Search for the cell housing the specified text and yield its [x, y] center coordinate. 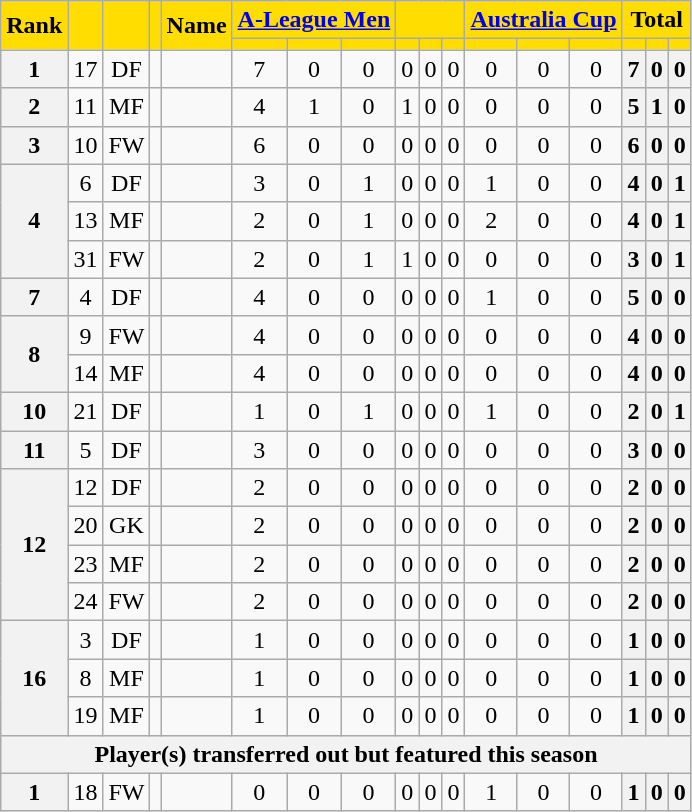
19 [86, 716]
Total [656, 20]
20 [86, 526]
9 [86, 335]
Player(s) transferred out but featured this season [346, 754]
14 [86, 373]
18 [86, 792]
Australia Cup [544, 20]
GK [126, 526]
31 [86, 259]
21 [86, 411]
16 [34, 678]
17 [86, 69]
Name [196, 26]
Rank [34, 26]
13 [86, 221]
A-League Men [314, 20]
24 [86, 602]
23 [86, 564]
